Output the (x, y) coordinate of the center of the cell containing the given text.  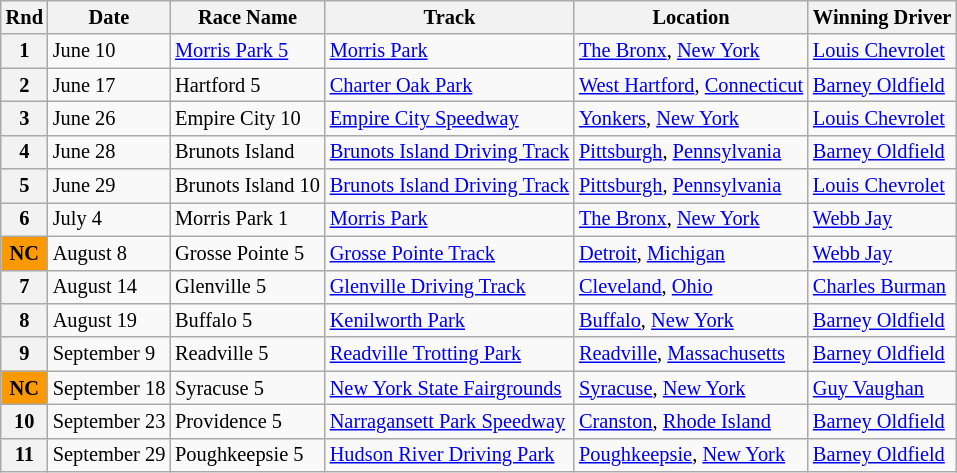
Charles Burman (882, 287)
Hudson River Driving Park (450, 455)
Yonkers, New York (691, 118)
Grosse Pointe Track (450, 253)
Cleveland, Ohio (691, 287)
Winning Driver (882, 17)
2 (24, 85)
August 19 (109, 320)
June 26 (109, 118)
6 (24, 219)
Empire City Speedway (450, 118)
June 28 (109, 152)
11 (24, 455)
Guy Vaughan (882, 388)
9 (24, 354)
Readville 5 (248, 354)
Charter Oak Park (450, 85)
3 (24, 118)
September 23 (109, 421)
September 29 (109, 455)
8 (24, 320)
Empire City 10 (248, 118)
June 10 (109, 51)
Poughkeepsie, New York (691, 455)
Readville, Massachusetts (691, 354)
Syracuse 5 (248, 388)
Morris Park 5 (248, 51)
1 (24, 51)
June 29 (109, 186)
August 8 (109, 253)
Morris Park 1 (248, 219)
Buffalo 5 (248, 320)
Poughkeepsie 5 (248, 455)
July 4 (109, 219)
Hartford 5 (248, 85)
Glenville 5 (248, 287)
7 (24, 287)
Date (109, 17)
Readville Trotting Park (450, 354)
10 (24, 421)
Cranston, Rhode Island (691, 421)
Buffalo, New York (691, 320)
Race Name (248, 17)
Kenilworth Park (450, 320)
Track (450, 17)
August 14 (109, 287)
New York State Fairgrounds (450, 388)
Narragansett Park Speedway (450, 421)
Detroit, Michigan (691, 253)
Providence 5 (248, 421)
Glenville Driving Track (450, 287)
Grosse Pointe 5 (248, 253)
Rnd (24, 17)
September 18 (109, 388)
Syracuse, New York (691, 388)
Location (691, 17)
Brunots Island 10 (248, 186)
West Hartford, Connecticut (691, 85)
September 9 (109, 354)
4 (24, 152)
5 (24, 186)
June 17 (109, 85)
Brunots Island (248, 152)
